Output the (X, Y) coordinate of the center of the cell containing the given text.  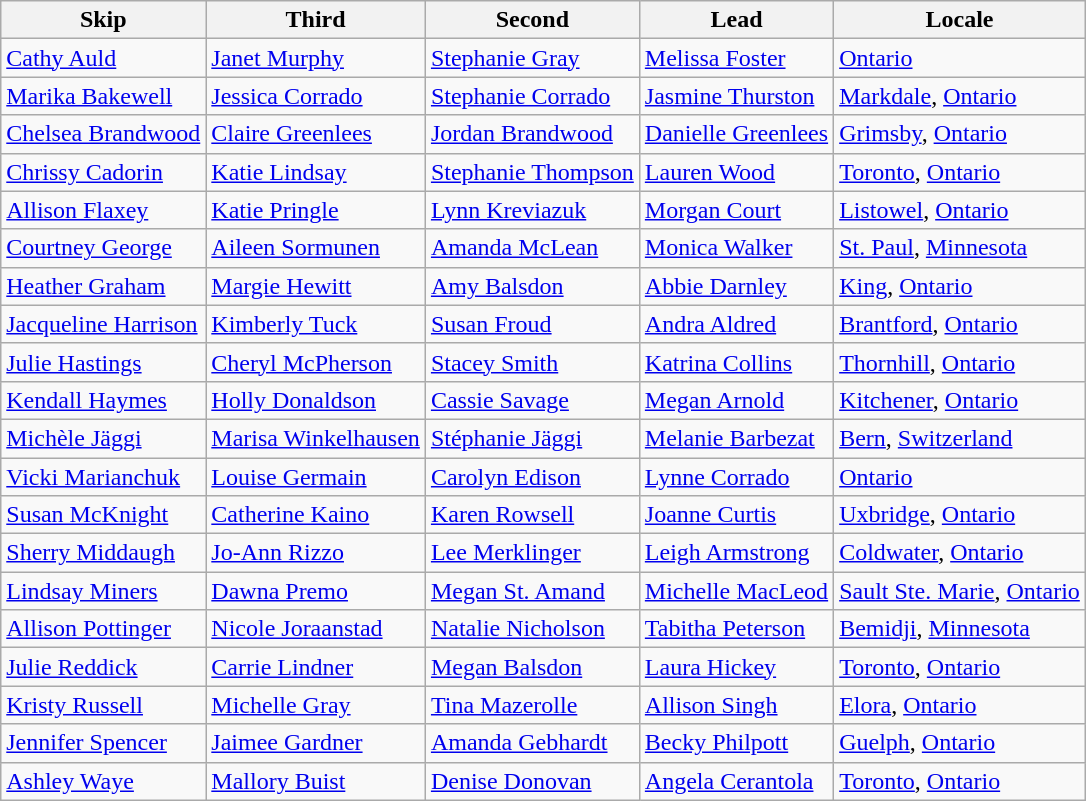
Katrina Collins (736, 362)
Stephanie Corrado (532, 96)
Megan Arnold (736, 400)
Lee Merklinger (532, 553)
Melissa Foster (736, 58)
Carolyn Edison (532, 477)
Catherine Kaino (316, 515)
Joanne Curtis (736, 515)
Jasmine Thurston (736, 96)
Margie Hewitt (316, 286)
Dawna Premo (316, 591)
St. Paul, Minnesota (960, 248)
Laura Hickey (736, 667)
Monica Walker (736, 248)
Cheryl McPherson (316, 362)
Kitchener, Ontario (960, 400)
Amanda Gebhardt (532, 743)
Angela Cerantola (736, 781)
Carrie Lindner (316, 667)
Allison Pottinger (104, 629)
Listowel, Ontario (960, 210)
Holly Donaldson (316, 400)
Lynn Kreviazuk (532, 210)
Sault Ste. Marie, Ontario (960, 591)
Vicki Marianchuk (104, 477)
Sherry Middaugh (104, 553)
Mallory Buist (316, 781)
Chrissy Cadorin (104, 172)
Andra Aldred (736, 324)
Lindsay Miners (104, 591)
Jaimee Gardner (316, 743)
Heather Graham (104, 286)
Tina Mazerolle (532, 705)
Bemidji, Minnesota (960, 629)
Nicole Joraanstad (316, 629)
Uxbridge, Ontario (960, 515)
Courtney George (104, 248)
Natalie Nicholson (532, 629)
Markdale, Ontario (960, 96)
Jacqueline Harrison (104, 324)
Melanie Barbezat (736, 438)
Ashley Waye (104, 781)
Marisa Winkelhausen (316, 438)
Aileen Sormunen (316, 248)
Cassie Savage (532, 400)
Becky Philpott (736, 743)
Jessica Corrado (316, 96)
Louise Germain (316, 477)
Stephanie Thompson (532, 172)
Jordan Brandwood (532, 134)
Abbie Darnley (736, 286)
Stacey Smith (532, 362)
Katie Pringle (316, 210)
King, Ontario (960, 286)
Lauren Wood (736, 172)
Elora, Ontario (960, 705)
Skip (104, 20)
Megan Balsdon (532, 667)
Jo-Ann Rizzo (316, 553)
Susan McKnight (104, 515)
Leigh Armstrong (736, 553)
Stéphanie Jäggi (532, 438)
Third (316, 20)
Julie Reddick (104, 667)
Julie Hastings (104, 362)
Morgan Court (736, 210)
Locale (960, 20)
Brantford, Ontario (960, 324)
Allison Singh (736, 705)
Thornhill, Ontario (960, 362)
Chelsea Brandwood (104, 134)
Coldwater, Ontario (960, 553)
Claire Greenlees (316, 134)
Kristy Russell (104, 705)
Megan St. Amand (532, 591)
Michelle MacLeod (736, 591)
Marika Bakewell (104, 96)
Karen Rowsell (532, 515)
Lead (736, 20)
Amy Balsdon (532, 286)
Denise Donovan (532, 781)
Jennifer Spencer (104, 743)
Stephanie Gray (532, 58)
Second (532, 20)
Lynne Corrado (736, 477)
Cathy Auld (104, 58)
Amanda McLean (532, 248)
Danielle Greenlees (736, 134)
Kendall Haymes (104, 400)
Guelph, Ontario (960, 743)
Grimsby, Ontario (960, 134)
Michèle Jäggi (104, 438)
Janet Murphy (316, 58)
Allison Flaxey (104, 210)
Susan Froud (532, 324)
Kimberly Tuck (316, 324)
Katie Lindsay (316, 172)
Tabitha Peterson (736, 629)
Bern, Switzerland (960, 438)
Michelle Gray (316, 705)
